Return [X, Y] of the center of cell containing provided text 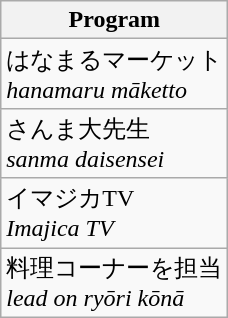
Program [114, 20]
はなまるマーケットhanamaru māketto [114, 74]
料理コーナーを担当lead on ryōri kōnā [114, 283]
さんま大先生sanma daisensei [114, 143]
イマジカTVImajica TV [114, 213]
